Locate the cell with the specified text and output its (X, Y) center coordinate. 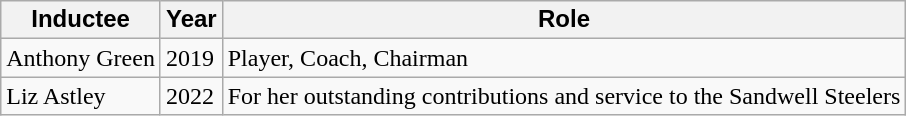
2019 (191, 58)
For her outstanding contributions and service to the Sandwell Steelers (564, 96)
Liz Astley (81, 96)
Role (564, 20)
Inductee (81, 20)
2022 (191, 96)
Player, Coach, Chairman (564, 58)
Year (191, 20)
Anthony Green (81, 58)
